Identify which cell holds the provided text, then report its [x, y] central coordinate. 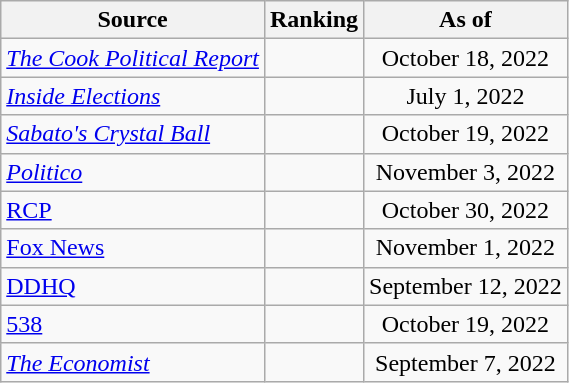
DDHQ [133, 286]
As of [466, 20]
September 12, 2022 [466, 286]
July 1, 2022 [466, 96]
Source [133, 20]
September 7, 2022 [466, 362]
October 30, 2022 [466, 210]
Fox News [133, 248]
November 3, 2022 [466, 172]
November 1, 2022 [466, 248]
The Cook Political Report [133, 58]
Inside Elections [133, 96]
Sabato's Crystal Ball [133, 134]
RCP [133, 210]
538 [133, 324]
Politico [133, 172]
The Economist [133, 362]
October 18, 2022 [466, 58]
Ranking [314, 20]
